For the text-containing cell, return its midpoint in (X, Y) coordinate format. 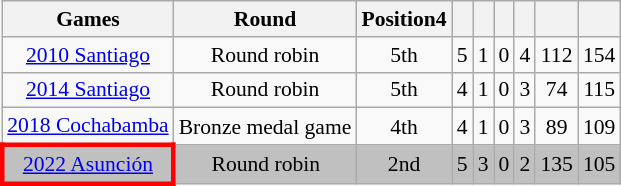
Round (266, 19)
2018 Cochabamba (88, 126)
Games (88, 19)
2022 Asunción (88, 164)
2010 Santiago (88, 55)
112 (556, 55)
74 (556, 90)
135 (556, 164)
89 (556, 126)
2nd (404, 164)
105 (600, 164)
Bronze medal game (266, 126)
115 (600, 90)
154 (600, 55)
4th (404, 126)
2 (524, 164)
109 (600, 126)
Position4 (404, 19)
2014 Santiago (88, 90)
